Return the [x, y] coordinate for the center point of the cell that contains the specified text.  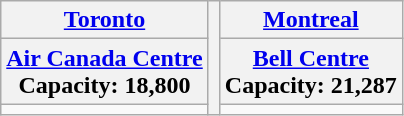
Montreal [310, 20]
Bell CentreCapacity: 21,287 [310, 72]
Air Canada CentreCapacity: 18,800 [105, 72]
Toronto [105, 20]
